From the cell containing the given text, extract its center point as (x, y) coordinate. 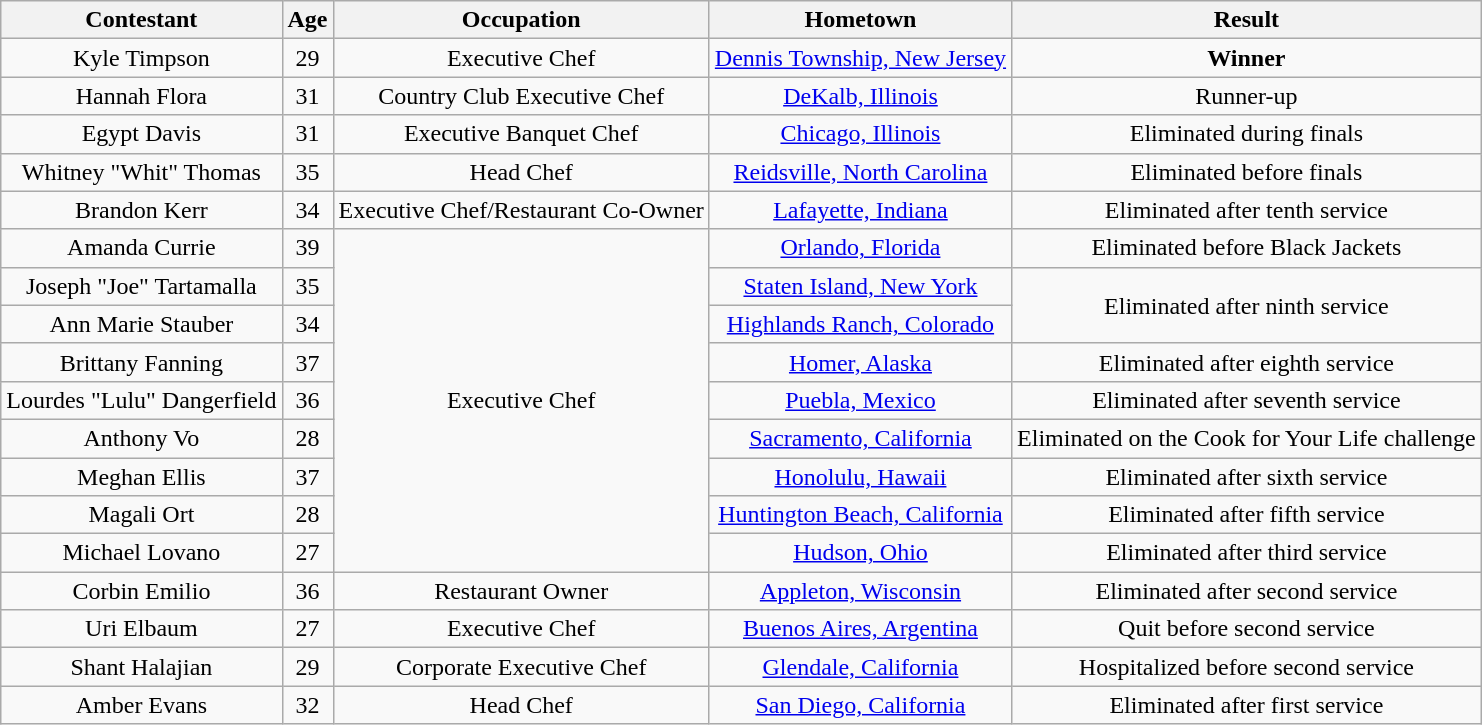
Eliminated after third service (1247, 553)
Puebla, Mexico (860, 400)
Eliminated after second service (1247, 591)
Uri Elbaum (142, 629)
Egypt Davis (142, 134)
Executive Banquet Chef (521, 134)
Orlando, Florida (860, 248)
Corbin Emilio (142, 591)
Amber Evans (142, 705)
Eliminated after fifth service (1247, 515)
Lourdes "Lulu" Dangerfield (142, 400)
Buenos Aires, Argentina (860, 629)
Executive Chef/Restaurant Co-Owner (521, 210)
Eliminated on the Cook for Your Life challenge (1247, 438)
Eliminated during finals (1247, 134)
Eliminated before Black Jackets (1247, 248)
Shant Halajian (142, 667)
Hannah Flora (142, 96)
Ann Marie Stauber (142, 324)
Appleton, Wisconsin (860, 591)
Quit before second service (1247, 629)
DeKalb, Illinois (860, 96)
Runner-up (1247, 96)
Staten Island, New York (860, 286)
32 (308, 705)
Country Club Executive Chef (521, 96)
San Diego, California (860, 705)
Hospitalized before second service (1247, 667)
Eliminated before finals (1247, 172)
Magali Ort (142, 515)
Kyle Timpson (142, 58)
Eliminated after sixth service (1247, 477)
Reidsville, North Carolina (860, 172)
Hometown (860, 20)
Sacramento, California (860, 438)
Homer, Alaska (860, 362)
Meghan Ellis (142, 477)
Highlands Ranch, Colorado (860, 324)
Brittany Fanning (142, 362)
Occupation (521, 20)
Age (308, 20)
39 (308, 248)
Restaurant Owner (521, 591)
Huntington Beach, California (860, 515)
Michael Lovano (142, 553)
Winner (1247, 58)
Brandon Kerr (142, 210)
Honolulu, Hawaii (860, 477)
Eliminated after first service (1247, 705)
Whitney "Whit" Thomas (142, 172)
Eliminated after tenth service (1247, 210)
Lafayette, Indiana (860, 210)
Joseph "Joe" Tartamalla (142, 286)
Hudson, Ohio (860, 553)
Eliminated after ninth service (1247, 305)
Result (1247, 20)
Glendale, California (860, 667)
Contestant (142, 20)
Eliminated after eighth service (1247, 362)
Dennis Township, New Jersey (860, 58)
Chicago, Illinois (860, 134)
Anthony Vo (142, 438)
Eliminated after seventh service (1247, 400)
Corporate Executive Chef (521, 667)
Amanda Currie (142, 248)
